Capture the cell that displays the provided text and extract its [X, Y] central coordinate. 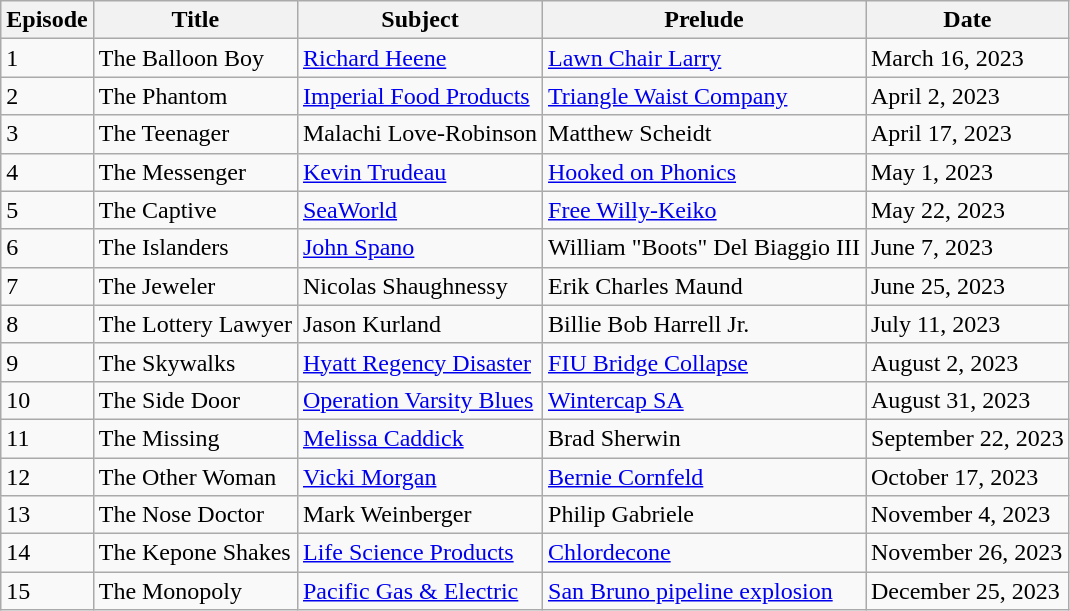
The Skywalks [195, 362]
SeaWorld [420, 210]
William "Boots" Del Biaggio III [704, 248]
April 2, 2023 [968, 96]
June 7, 2023 [968, 248]
The Other Woman [195, 477]
The Lottery Lawyer [195, 324]
10 [47, 400]
Wintercap SA [704, 400]
3 [47, 134]
Title [195, 20]
Nicolas Shaughnessy [420, 286]
12 [47, 477]
Life Science Products [420, 553]
The Messenger [195, 172]
Triangle Waist Company [704, 96]
5 [47, 210]
Date [968, 20]
Subject [420, 20]
November 4, 2023 [968, 515]
2 [47, 96]
October 17, 2023 [968, 477]
Hyatt Regency Disaster [420, 362]
7 [47, 286]
8 [47, 324]
Jason Kurland [420, 324]
Brad Sherwin [704, 438]
The Side Door [195, 400]
San Bruno pipeline explosion [704, 591]
Chlordecone [704, 553]
Free Willy-Keiko [704, 210]
FIU Bridge Collapse [704, 362]
Prelude [704, 20]
August 31, 2023 [968, 400]
December 25, 2023 [968, 591]
The Islanders [195, 248]
June 25, 2023 [968, 286]
Malachi Love-Robinson [420, 134]
The Nose Doctor [195, 515]
1 [47, 58]
Mark Weinberger [420, 515]
4 [47, 172]
Melissa Caddick [420, 438]
Matthew Scheidt [704, 134]
Pacific Gas & Electric [420, 591]
August 2, 2023 [968, 362]
Richard Heene [420, 58]
Bernie Cornfeld [704, 477]
6 [47, 248]
Episode [47, 20]
November 26, 2023 [968, 553]
15 [47, 591]
John Spano [420, 248]
Philip Gabriele [704, 515]
The Balloon Boy [195, 58]
Vicki Morgan [420, 477]
Imperial Food Products [420, 96]
The Monopoly [195, 591]
13 [47, 515]
11 [47, 438]
September 22, 2023 [968, 438]
Operation Varsity Blues [420, 400]
Billie Bob Harrell Jr. [704, 324]
Hooked on Phonics [704, 172]
9 [47, 362]
The Kepone Shakes [195, 553]
April 17, 2023 [968, 134]
July 11, 2023 [968, 324]
The Captive [195, 210]
Lawn Chair Larry [704, 58]
May 1, 2023 [968, 172]
May 22, 2023 [968, 210]
The Teenager [195, 134]
The Jeweler [195, 286]
Kevin Trudeau [420, 172]
The Phantom [195, 96]
Erik Charles Maund [704, 286]
14 [47, 553]
The Missing [195, 438]
March 16, 2023 [968, 58]
